For the text-containing cell, return its midpoint in [X, Y] coordinate format. 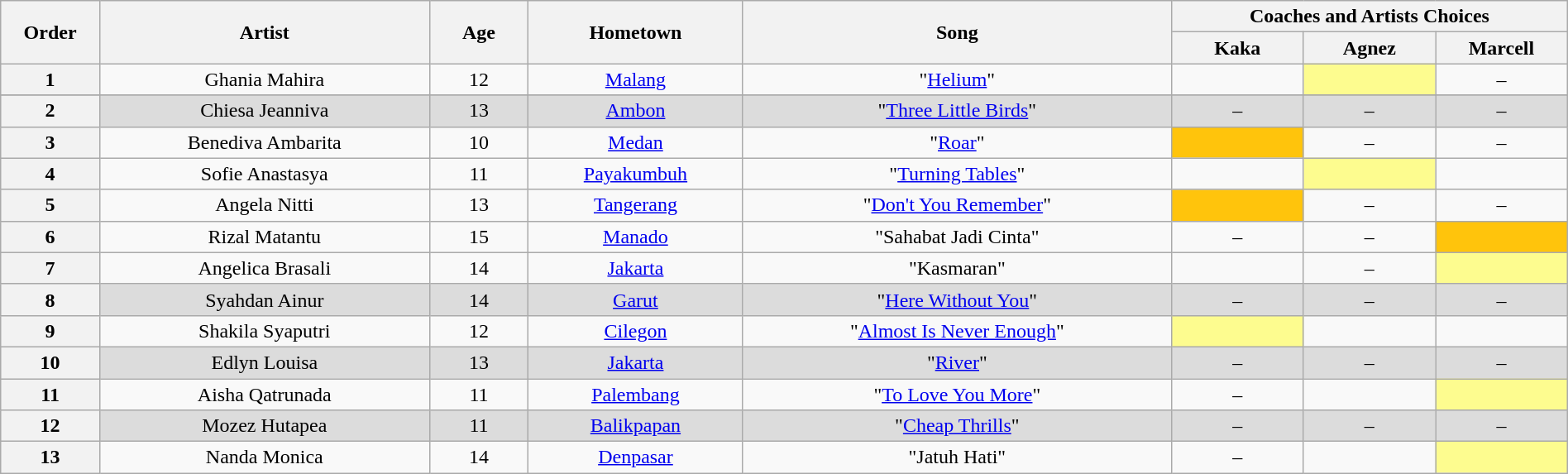
15 [479, 237]
2 [50, 111]
Order [50, 32]
"Cheap Thrills" [958, 426]
Kaka [1238, 48]
3 [50, 142]
9 [50, 331]
Medan [635, 142]
Angelica Brasali [265, 268]
Age [479, 32]
"Don't You Remember" [958, 205]
"Here Without You" [958, 299]
Cilegon [635, 331]
Syahdan Ainur [265, 299]
"River" [958, 362]
Payakumbuh [635, 174]
Palembang [635, 395]
Aisha Qatrunada [265, 395]
Garut [635, 299]
"To Love You More" [958, 395]
Ghania Mahira [265, 79]
Edlyn Louisa [265, 362]
Denpasar [635, 457]
"Sahabat Jadi Cinta" [958, 237]
Manado [635, 237]
"Almost Is Never Enough" [958, 331]
"Three Little Birds" [958, 111]
Chiesa Jeanniva [265, 111]
8 [50, 299]
Benediva Ambarita [265, 142]
"Jatuh Hati" [958, 457]
"Roar" [958, 142]
5 [50, 205]
Shakila Syaputri [265, 331]
Song [958, 32]
Mozez Hutapea [265, 426]
Tangerang [635, 205]
Marcell [1502, 48]
"Helium" [958, 79]
4 [50, 174]
"Turning Tables" [958, 174]
Agnez [1370, 48]
6 [50, 237]
Nanda Monica [265, 457]
Angela Nitti [265, 205]
Ambon [635, 111]
7 [50, 268]
Rizal Matantu [265, 237]
Coaches and Artists Choices [1370, 17]
Artist [265, 32]
1 [50, 79]
Hometown [635, 32]
"Kasmaran" [958, 268]
Sofie Anastasya [265, 174]
Malang [635, 79]
Balikpapan [635, 426]
